Locate the cell with the specified text and output its [x, y] center coordinate. 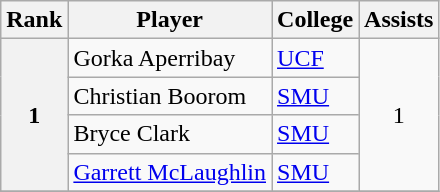
College [316, 20]
Rank [34, 20]
Assists [399, 20]
Gorka Aperribay [170, 58]
UCF [316, 58]
Christian Boorom [170, 96]
Bryce Clark [170, 134]
Garrett McLaughlin [170, 172]
Player [170, 20]
